For the text-containing cell, return its midpoint in (X, Y) coordinate format. 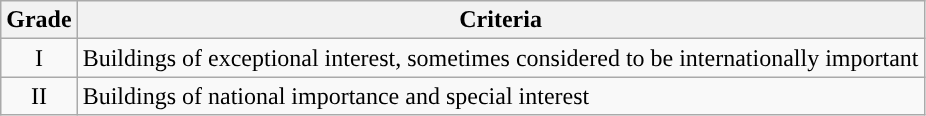
Criteria (500, 20)
I (39, 58)
II (39, 96)
Buildings of national importance and special interest (500, 96)
Buildings of exceptional interest, sometimes considered to be internationally important (500, 58)
Grade (39, 20)
